Detect which cell encompasses the target text, then output its (x, y) center coordinate. 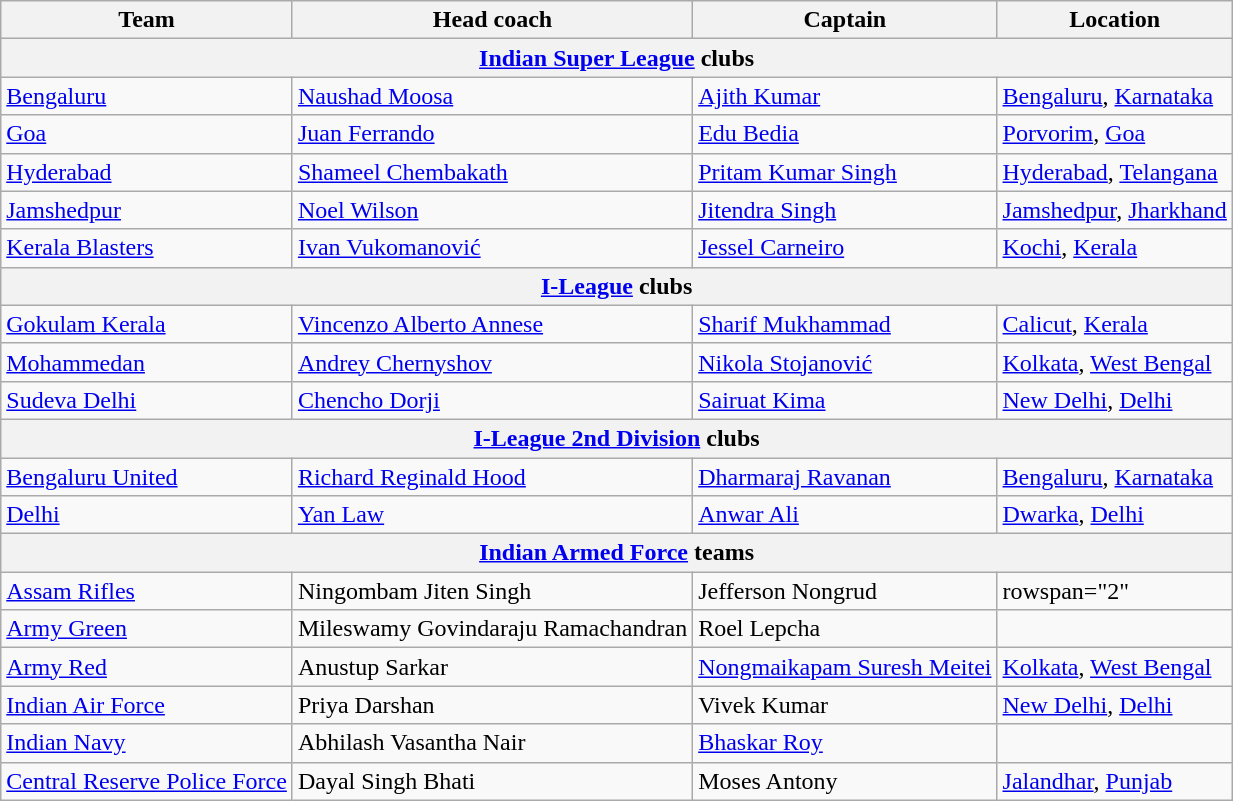
Moses Antony (845, 781)
Jessel Carneiro (845, 248)
Mohammedan (147, 362)
Abhilash Vasantha Nair (492, 743)
Sairuat Kima (845, 400)
Indian Air Force (147, 705)
Chencho Dorji (492, 400)
I-League 2nd Division clubs (617, 438)
Shameel Chembakath (492, 172)
Gokulam Kerala (147, 324)
Vivek Kumar (845, 705)
Indian Super League clubs (617, 58)
Assam Rifles (147, 591)
Kochi, Kerala (1114, 248)
Anwar Ali (845, 515)
Anustup Sarkar (492, 667)
Jitendra Singh (845, 210)
Delhi (147, 515)
Captain (845, 20)
Roel Lepcha (845, 629)
Edu Bedia (845, 134)
Ivan Vukomanović (492, 248)
Ningombam Jiten Singh (492, 591)
Dharmaraj Ravanan (845, 477)
rowspan="2" (1114, 591)
Sudeva Delhi (147, 400)
Jamshedpur (147, 210)
Porvorim, Goa (1114, 134)
Location (1114, 20)
Dayal Singh Bhati (492, 781)
Andrey Chernyshov (492, 362)
Jamshedpur, Jharkhand (1114, 210)
Pritam Kumar Singh (845, 172)
Nongmaikapam Suresh Meitei (845, 667)
Army Green (147, 629)
Army Red (147, 667)
Calicut, Kerala (1114, 324)
Sharif Mukhammad (845, 324)
Head coach (492, 20)
Richard Reginald Hood (492, 477)
Indian Armed Force teams (617, 553)
Mileswamy Govindaraju Ramachandran (492, 629)
Naushad Moosa (492, 96)
Hyderabad (147, 172)
Ajith Kumar (845, 96)
Team (147, 20)
Central Reserve Police Force (147, 781)
Nikola Stojanović (845, 362)
Indian Navy (147, 743)
Jalandhar, Punjab (1114, 781)
Jefferson Nongrud (845, 591)
Noel Wilson (492, 210)
Juan Ferrando (492, 134)
Yan Law (492, 515)
I-League clubs (617, 286)
Bengaluru (147, 96)
Priya Darshan (492, 705)
Goa (147, 134)
Kerala Blasters (147, 248)
Hyderabad, Telangana (1114, 172)
Dwarka, Delhi (1114, 515)
Bhaskar Roy (845, 743)
Vincenzo Alberto Annese (492, 324)
Bengaluru United (147, 477)
